For the text-containing cell, return its midpoint in (X, Y) coordinate format. 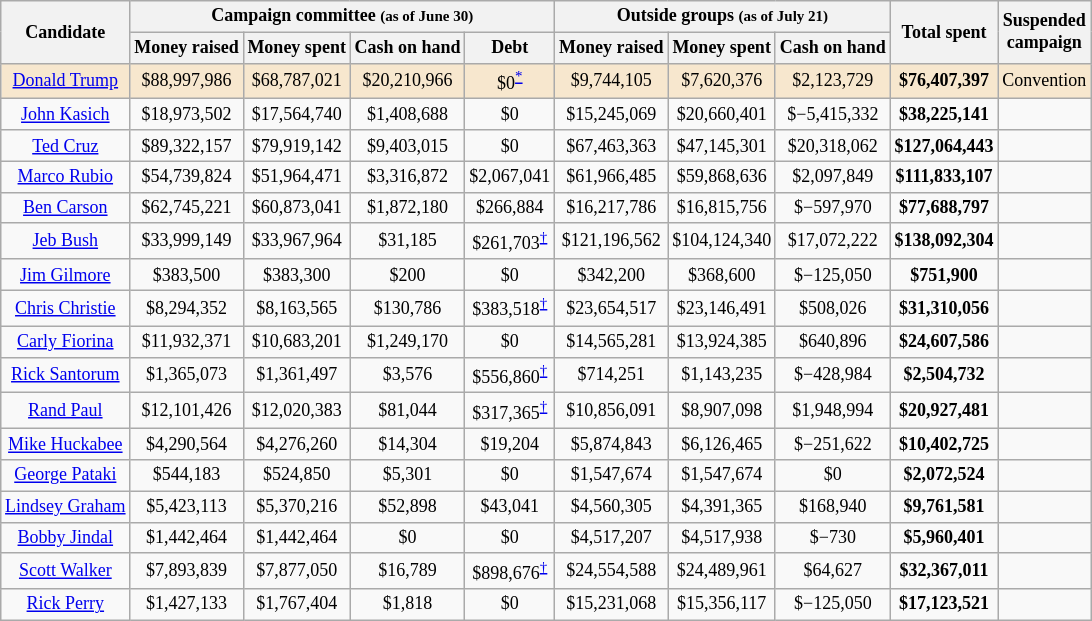
Campaign committee (as of June 30) (342, 16)
$17,072,222 (832, 241)
$−5,415,332 (832, 114)
$127,064,443 (944, 146)
$8,907,098 (722, 411)
$556,860† (510, 375)
$7,893,839 (186, 571)
Outside groups (as of July 21) (723, 16)
$640,896 (832, 342)
$11,932,371 (186, 342)
$6,126,465 (722, 444)
$2,067,041 (510, 176)
$16,217,786 (612, 208)
$15,356,117 (722, 604)
$342,200 (612, 274)
$4,391,365 (722, 506)
$68,787,021 (296, 81)
$20,318,062 (832, 146)
$38,225,141 (944, 114)
Rick Perry (66, 604)
$200 (408, 274)
$4,517,207 (612, 538)
$383,518† (510, 308)
$79,919,142 (296, 146)
$121,196,562 (612, 241)
$3,316,872 (408, 176)
$2,123,729 (832, 81)
$54,739,824 (186, 176)
$15,231,068 (612, 604)
$4,517,938 (722, 538)
$77,688,797 (944, 208)
$5,301 (408, 476)
$33,999,149 (186, 241)
$17,564,740 (296, 114)
$1,365,073 (186, 375)
$61,966,485 (612, 176)
$714,251 (612, 375)
$5,370,216 (296, 506)
Rand Paul (66, 411)
Carly Fiorina (66, 342)
$20,660,401 (722, 114)
Candidate (66, 32)
$47,145,301 (722, 146)
$18,973,502 (186, 114)
Total spent (944, 32)
$1,818 (408, 604)
John Kasich (66, 114)
$10,402,725 (944, 444)
$13,924,385 (722, 342)
$1,143,235 (722, 375)
$5,423,113 (186, 506)
$8,294,352 (186, 308)
$524,850 (296, 476)
$1,948,994 (832, 411)
$−597,970 (832, 208)
$5,874,843 (612, 444)
$17,123,521 (944, 604)
$24,554,588 (612, 571)
$23,654,517 (612, 308)
$62,745,221 (186, 208)
$7,620,376 (722, 81)
Ben Carson (66, 208)
$16,789 (408, 571)
$19,204 (510, 444)
$−730 (832, 538)
$9,761,581 (944, 506)
$4,560,305 (612, 506)
$898,676† (510, 571)
$1,872,180 (408, 208)
$59,868,636 (722, 176)
$52,898 (408, 506)
$2,097,849 (832, 176)
$10,856,091 (612, 411)
$368,600 (722, 274)
Ted Cruz (66, 146)
$60,873,041 (296, 208)
$261,703† (510, 241)
Jim Gilmore (66, 274)
$14,304 (408, 444)
Debt (510, 48)
Chris Christie (66, 308)
$266,884 (510, 208)
$88,997,986 (186, 81)
$0* (510, 81)
$24,489,961 (722, 571)
$9,744,105 (612, 81)
Convention (1044, 81)
$12,020,383 (296, 411)
$8,163,565 (296, 308)
$20,927,481 (944, 411)
$−251,622 (832, 444)
$43,041 (510, 506)
$383,500 (186, 274)
$33,967,964 (296, 241)
$9,403,015 (408, 146)
$1,361,497 (296, 375)
$1,427,133 (186, 604)
$104,124,340 (722, 241)
Marco Rubio (66, 176)
$111,833,107 (944, 176)
$168,940 (832, 506)
$4,290,564 (186, 444)
$1,767,404 (296, 604)
$89,322,157 (186, 146)
$31,185 (408, 241)
$81,044 (408, 411)
$76,407,397 (944, 81)
$5,960,401 (944, 538)
$317,365† (510, 411)
$16,815,756 (722, 208)
$24,607,586 (944, 342)
$12,101,426 (186, 411)
$−428,984 (832, 375)
Lindsey Graham (66, 506)
$544,183 (186, 476)
$64,627 (832, 571)
$14,565,281 (612, 342)
$2,504,732 (944, 375)
$10,683,201 (296, 342)
$67,463,363 (612, 146)
$508,026 (832, 308)
$751,900 (944, 274)
$23,146,491 (722, 308)
$138,092,304 (944, 241)
$3,576 (408, 375)
$1,249,170 (408, 342)
$1,408,688 (408, 114)
$130,786 (408, 308)
George Pataki (66, 476)
$15,245,069 (612, 114)
$51,964,471 (296, 176)
Mike Huckabee (66, 444)
Jeb Bush (66, 241)
Suspendedcampaign (1044, 32)
Donald Trump (66, 81)
$2,072,524 (944, 476)
$4,276,260 (296, 444)
Rick Santorum (66, 375)
Bobby Jindal (66, 538)
$32,367,011 (944, 571)
Scott Walker (66, 571)
$7,877,050 (296, 571)
$31,310,056 (944, 308)
$20,210,966 (408, 81)
$383,300 (296, 274)
